Return (X, Y) of the center of cell containing provided text 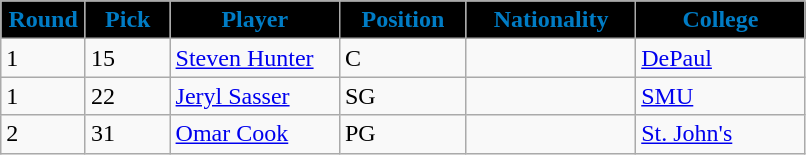
Jeryl Sasser (254, 96)
St. John's (720, 134)
SMU (720, 96)
PG (402, 134)
Pick (128, 20)
2 (44, 134)
22 (128, 96)
Position (402, 20)
C (402, 58)
15 (128, 58)
SG (402, 96)
Steven Hunter (254, 58)
Omar Cook (254, 134)
College (720, 20)
Player (254, 20)
DePaul (720, 58)
31 (128, 134)
Round (44, 20)
Nationality (550, 20)
